From the cell containing the given text, extract its center point as [X, Y] coordinate. 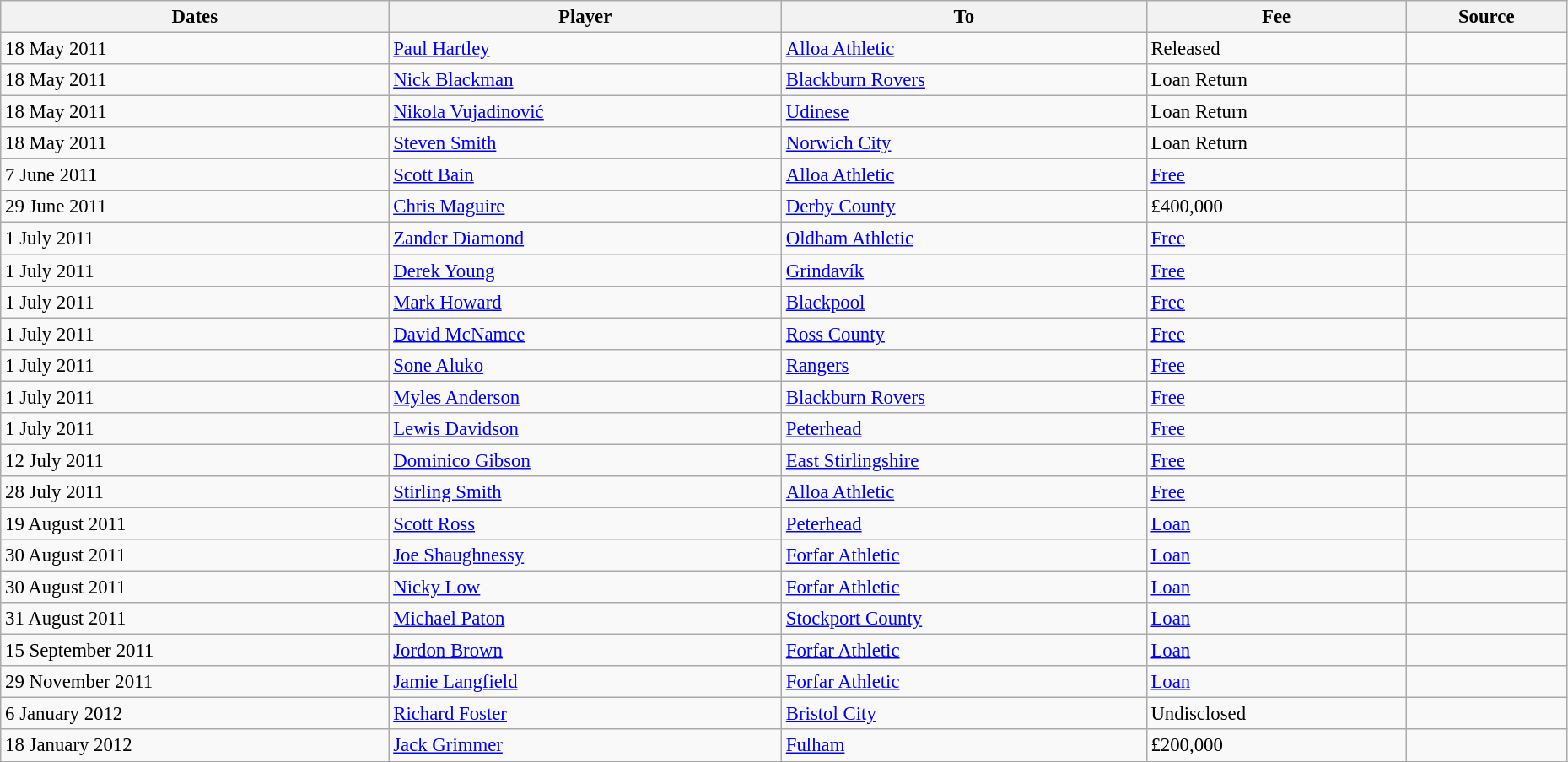
Derby County [965, 207]
Michael Paton [585, 619]
Zander Diamond [585, 239]
Dates [195, 17]
28 July 2011 [195, 492]
Fulham [965, 746]
Ross County [965, 334]
Derek Young [585, 271]
Jamie Langfield [585, 682]
Bristol City [965, 714]
29 June 2011 [195, 207]
Released [1276, 49]
Stockport County [965, 619]
6 January 2012 [195, 714]
Nick Blackman [585, 80]
East Stirlingshire [965, 460]
Paul Hartley [585, 49]
Norwich City [965, 143]
Undisclosed [1276, 714]
Nikola Vujadinović [585, 112]
19 August 2011 [195, 523]
To [965, 17]
Player [585, 17]
Source [1486, 17]
Scott Ross [585, 523]
Udinese [965, 112]
Mark Howard [585, 302]
Scott Bain [585, 175]
Lewis Davidson [585, 429]
Oldham Athletic [965, 239]
Jordon Brown [585, 651]
Stirling Smith [585, 492]
Richard Foster [585, 714]
Nicky Low [585, 588]
Chris Maguire [585, 207]
£200,000 [1276, 746]
Dominico Gibson [585, 460]
31 August 2011 [195, 619]
Grindavík [965, 271]
£400,000 [1276, 207]
Myles Anderson [585, 397]
7 June 2011 [195, 175]
15 September 2011 [195, 651]
Sone Aluko [585, 365]
Joe Shaughnessy [585, 555]
29 November 2011 [195, 682]
David McNamee [585, 334]
Jack Grimmer [585, 746]
Fee [1276, 17]
Steven Smith [585, 143]
18 January 2012 [195, 746]
12 July 2011 [195, 460]
Blackpool [965, 302]
Rangers [965, 365]
